Locate the cell with the specified text and output its (x, y) center coordinate. 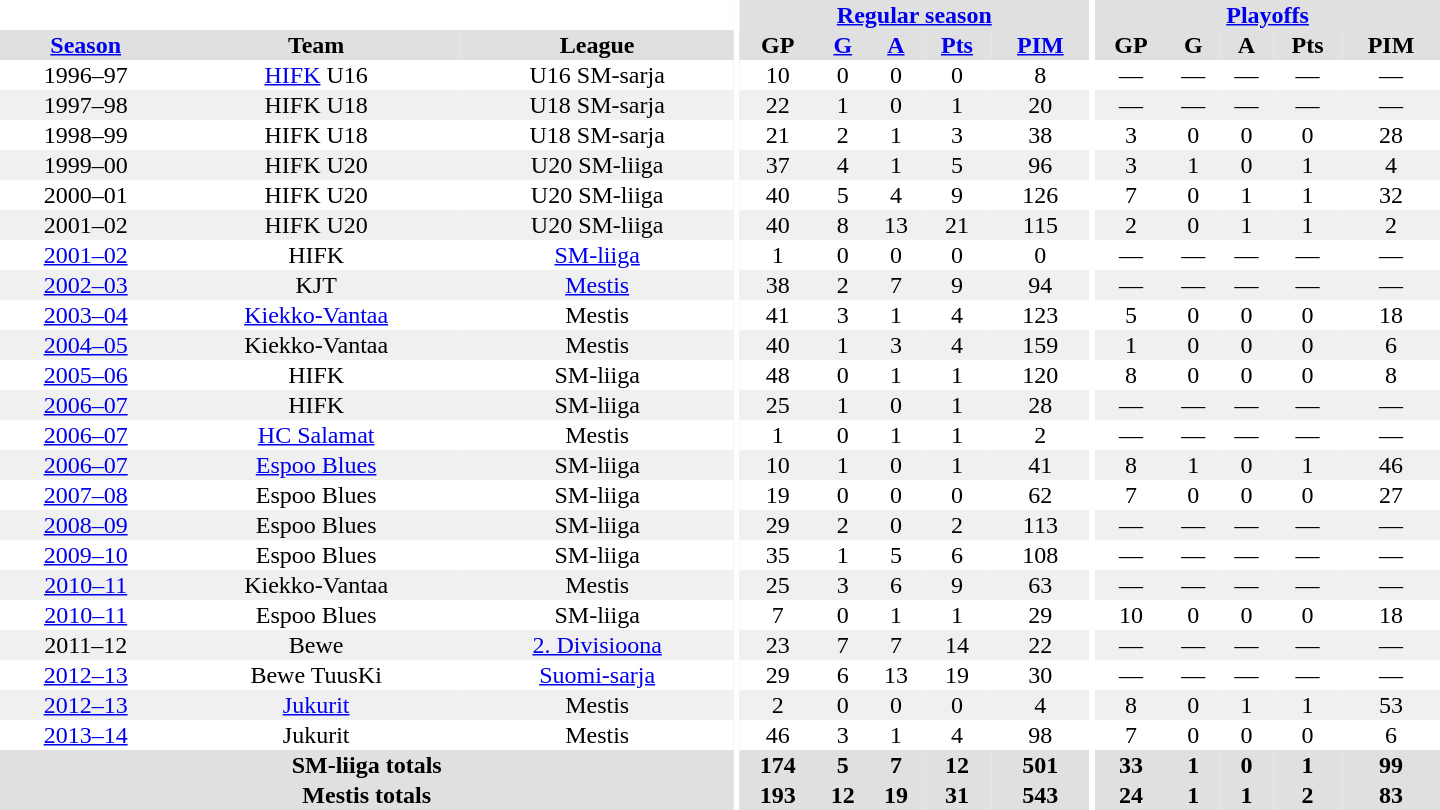
501 (1040, 765)
126 (1040, 195)
2008–09 (86, 525)
2. Divisioona (598, 645)
83 (1391, 795)
108 (1040, 555)
96 (1040, 165)
35 (778, 555)
Team (316, 45)
193 (778, 795)
543 (1040, 795)
113 (1040, 525)
120 (1040, 375)
2013–14 (86, 735)
2000–01 (86, 195)
Bewe TuusKi (316, 675)
2002–03 (86, 285)
23 (778, 645)
99 (1391, 765)
Mestis totals (366, 795)
HIFK U16 (316, 75)
30 (1040, 675)
U16 SM-sarja (598, 75)
Season (86, 45)
115 (1040, 225)
League (598, 45)
94 (1040, 285)
1996–97 (86, 75)
33 (1131, 765)
2009–10 (86, 555)
Playoffs (1268, 15)
98 (1040, 735)
Suomi-sarja (598, 675)
62 (1040, 495)
159 (1040, 345)
KJT (316, 285)
1998–99 (86, 135)
48 (778, 375)
HC Salamat (316, 435)
24 (1131, 795)
37 (778, 165)
31 (956, 795)
174 (778, 765)
Bewe (316, 645)
32 (1391, 195)
2004–05 (86, 345)
123 (1040, 315)
53 (1391, 705)
2011–12 (86, 645)
20 (1040, 105)
2005–06 (86, 375)
2007–08 (86, 495)
1999–00 (86, 165)
63 (1040, 585)
14 (956, 645)
Regular season (914, 15)
2003–04 (86, 315)
1997–98 (86, 105)
SM-liiga totals (366, 765)
27 (1391, 495)
